Locate the cell with the specified text and output its (x, y) center coordinate. 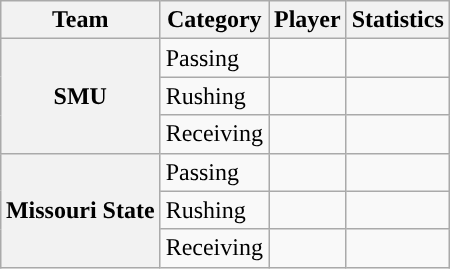
Team (80, 20)
Missouri State (80, 210)
SMU (80, 96)
Player (307, 20)
Category (214, 20)
Statistics (398, 20)
